Return the (X, Y) coordinate for the center point of the cell that contains the specified text.  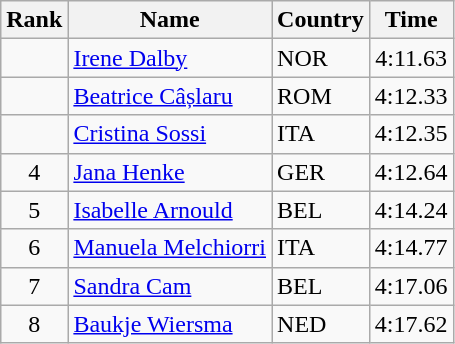
4:12.64 (411, 172)
8 (34, 324)
Irene Dalby (170, 58)
Cristina Sossi (170, 134)
Jana Henke (170, 172)
Time (411, 20)
Rank (34, 20)
Country (321, 20)
Name (170, 20)
Baukje Wiersma (170, 324)
Beatrice Câșlaru (170, 96)
Manuela Melchiorri (170, 248)
Sandra Cam (170, 286)
NED (321, 324)
5 (34, 210)
4:11.63 (411, 58)
7 (34, 286)
Isabelle Arnould (170, 210)
4:17.62 (411, 324)
4:12.35 (411, 134)
4 (34, 172)
6 (34, 248)
4:12.33 (411, 96)
ROM (321, 96)
4:17.06 (411, 286)
4:14.24 (411, 210)
4:14.77 (411, 248)
NOR (321, 58)
GER (321, 172)
